Identify which cell holds the provided text, then report its (X, Y) central coordinate. 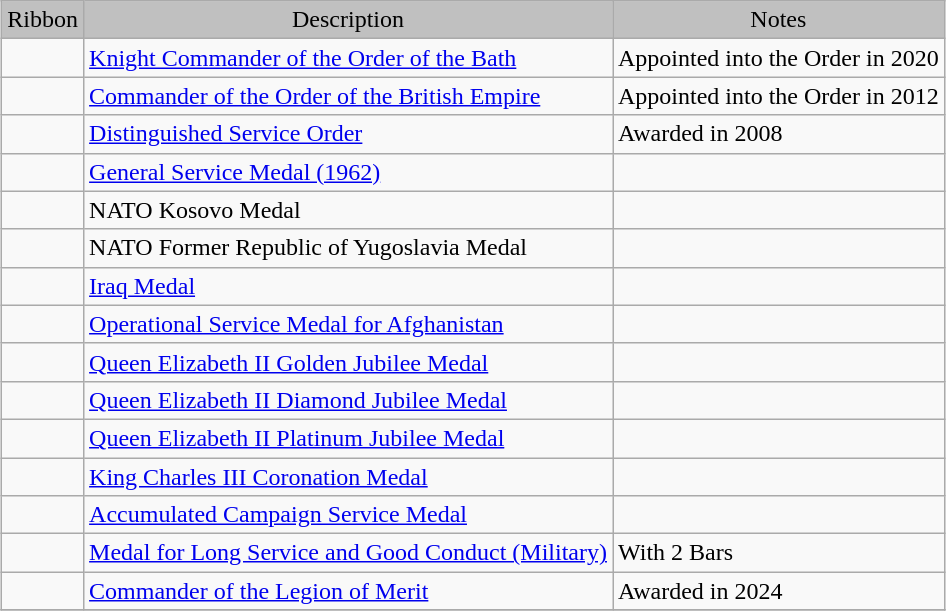
Appointed into the Order in 2020 (778, 58)
Description (348, 20)
Distinguished Service Order (348, 134)
Medal for Long Service and Good Conduct (Military) (348, 553)
King Charles III Coronation Medal (348, 477)
Accumulated Campaign Service Medal (348, 515)
With 2 Bars (778, 553)
Commander of the Order of the British Empire (348, 96)
Iraq Medal (348, 286)
Commander of the Legion of Merit (348, 591)
NATO Kosovo Medal (348, 210)
Queen Elizabeth II Diamond Jubilee Medal (348, 400)
General Service Medal (1962) (348, 172)
Appointed into the Order in 2012 (778, 96)
Queen Elizabeth II Platinum Jubilee Medal (348, 438)
Awarded in 2024 (778, 591)
Notes (778, 20)
Operational Service Medal for Afghanistan (348, 324)
Awarded in 2008 (778, 134)
Queen Elizabeth II Golden Jubilee Medal (348, 362)
Knight Commander of the Order of the Bath (348, 58)
Ribbon (43, 20)
NATO Former Republic of Yugoslavia Medal (348, 248)
